Output the [X, Y] coordinate of the center of the cell containing the given text.  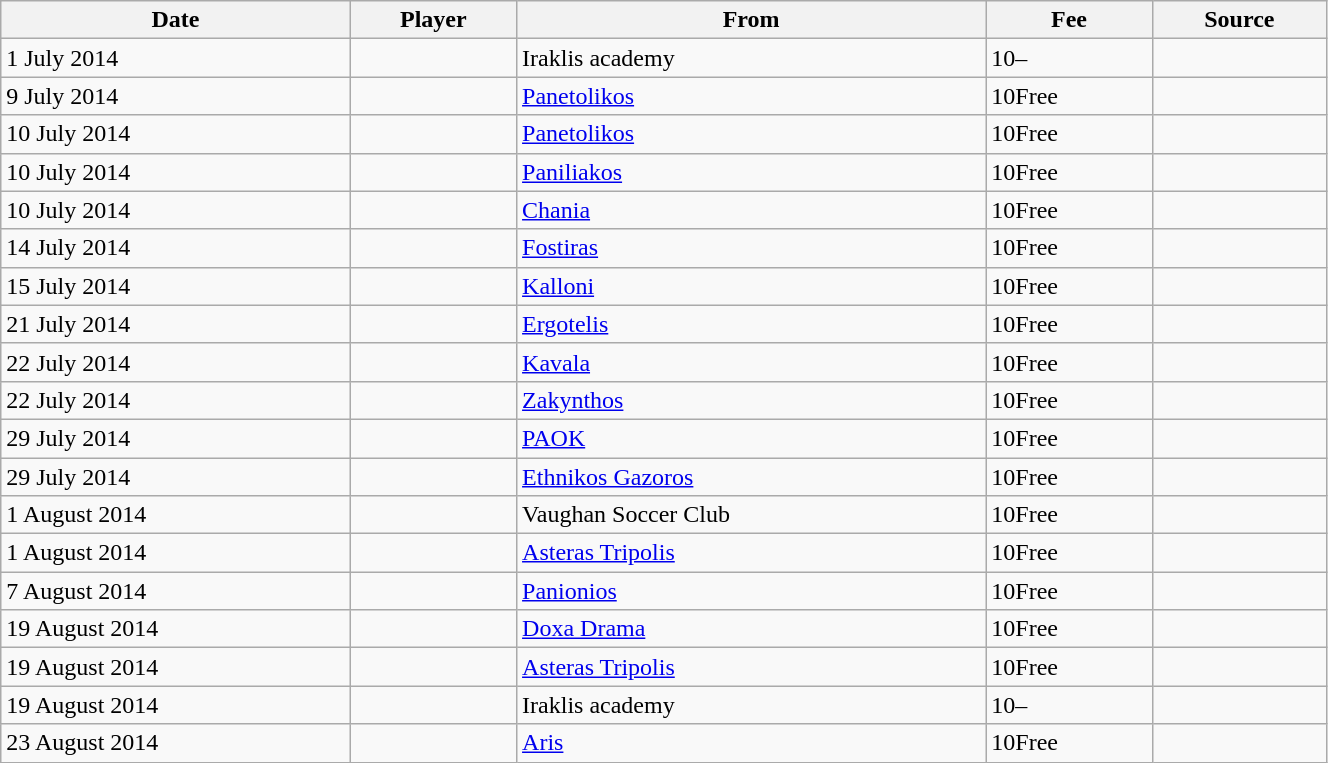
Fostiras [752, 248]
Doxa Drama [752, 629]
Paniliakos [752, 172]
Player [433, 20]
Chania [752, 210]
From [752, 20]
21 July 2014 [176, 324]
Ethnikos Gazoros [752, 477]
7 August 2014 [176, 591]
23 August 2014 [176, 743]
Panionios [752, 591]
1 July 2014 [176, 58]
15 July 2014 [176, 286]
Source [1239, 20]
Date [176, 20]
Vaughan Soccer Club [752, 515]
9 July 2014 [176, 96]
Fee [1069, 20]
Aris [752, 743]
Zakynthos [752, 400]
Ergotelis [752, 324]
Kavala [752, 362]
PAOK [752, 438]
Kalloni [752, 286]
14 July 2014 [176, 248]
